Return [x, y] of the center of cell containing provided text 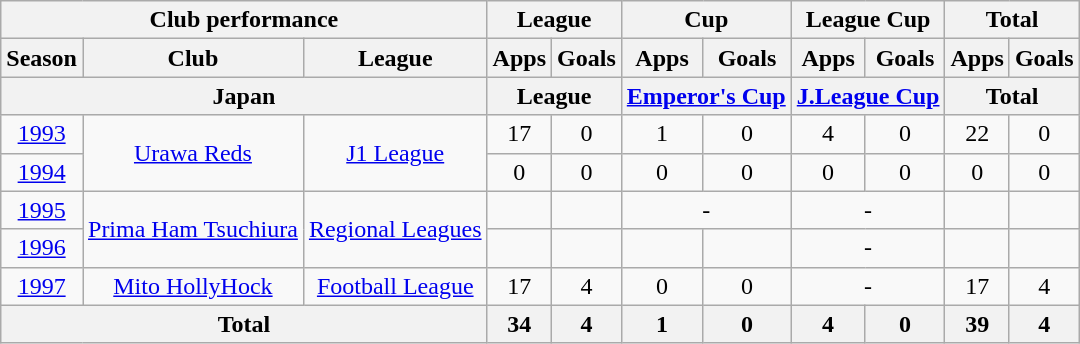
League Cup [868, 20]
Mito HollyHock [192, 286]
Football League [395, 286]
Club performance [244, 20]
J1 League [395, 153]
Regional Leagues [395, 229]
Urawa Reds [192, 153]
Season [42, 58]
1996 [42, 248]
1997 [42, 286]
1995 [42, 210]
Japan [244, 96]
1994 [42, 172]
22 [977, 134]
39 [977, 324]
Emperor's Cup [706, 96]
34 [519, 324]
1993 [42, 134]
J.League Cup [868, 96]
Prima Ham Tsuchiura [192, 229]
Cup [706, 20]
Club [192, 58]
